Search for the cell housing the specified text and yield its (x, y) center coordinate. 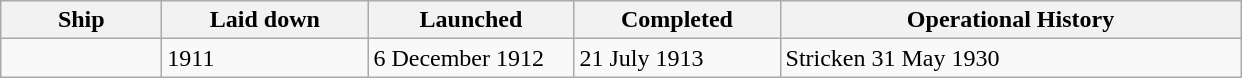
Operational History (1010, 20)
Ship (82, 20)
Launched (471, 20)
Completed (677, 20)
Laid down (265, 20)
21 July 1913 (677, 58)
Stricken 31 May 1930 (1010, 58)
1911 (265, 58)
6 December 1912 (471, 58)
